From the cell containing the given text, extract its center point as (x, y) coordinate. 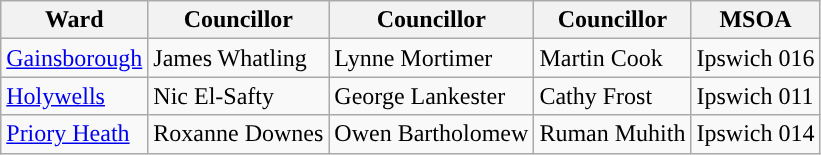
James Whatling (238, 58)
Ipswich 014 (756, 134)
Lynne Mortimer (432, 58)
Holywells (74, 96)
Ward (74, 20)
Roxanne Downes (238, 134)
Owen Bartholomew (432, 134)
MSOA (756, 20)
George Lankester (432, 96)
Ruman Muhith (612, 134)
Gainsborough (74, 58)
Priory Heath (74, 134)
Nic El-Safty (238, 96)
Cathy Frost (612, 96)
Martin Cook (612, 58)
Ipswich 011 (756, 96)
Ipswich 016 (756, 58)
